Pinpoint the cell where the given text exists, returning its (x, y) midpoint coordinate. 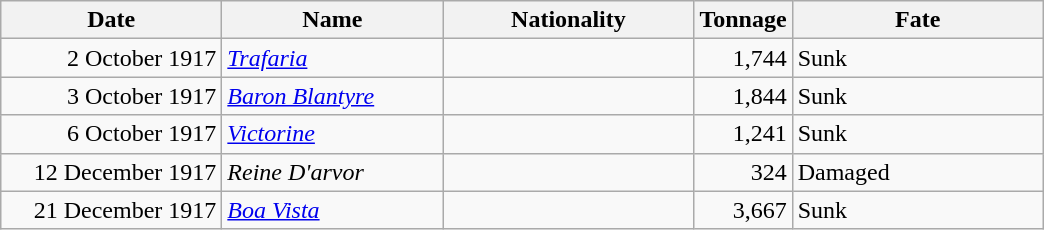
6 October 1917 (112, 134)
Tonnage (743, 20)
Fate (918, 20)
Damaged (918, 172)
Baron Blantyre (332, 96)
Name (332, 20)
21 December 1917 (112, 210)
Reine D'arvor (332, 172)
3 October 1917 (112, 96)
1,241 (743, 134)
1,844 (743, 96)
324 (743, 172)
Boa Vista (332, 210)
3,667 (743, 210)
Victorine (332, 134)
2 October 1917 (112, 58)
1,744 (743, 58)
Trafaria (332, 58)
Date (112, 20)
12 December 1917 (112, 172)
Nationality (568, 20)
